Extract the [x, y] coordinate from the center of the cell holding the provided text.  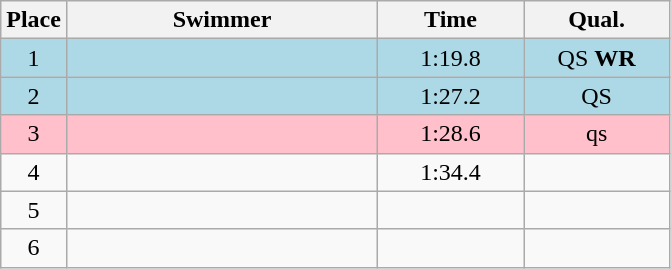
QS [597, 96]
1:27.2 [451, 96]
1:19.8 [451, 58]
Qual. [597, 20]
2 [34, 96]
1:28.6 [451, 134]
Swimmer [222, 20]
4 [34, 172]
1 [34, 58]
5 [34, 210]
Time [451, 20]
3 [34, 134]
Place [34, 20]
QS WR [597, 58]
1:34.4 [451, 172]
qs [597, 134]
6 [34, 248]
